Scan for the cell matching the given text and deliver its (X, Y) coordinate at center. 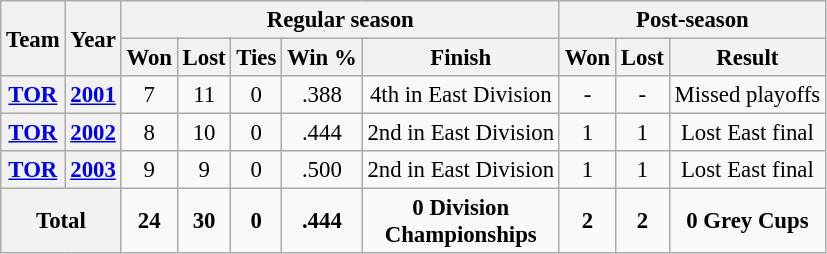
Total (61, 222)
Regular season (340, 20)
0 DivisionChampionships (460, 222)
10 (204, 133)
Year (93, 38)
Result (747, 58)
24 (149, 222)
8 (149, 133)
2002 (93, 133)
.388 (322, 95)
7 (149, 95)
Finish (460, 58)
.500 (322, 170)
Post-season (692, 20)
2001 (93, 95)
11 (204, 95)
Missed playoffs (747, 95)
0 Grey Cups (747, 222)
4th in East Division (460, 95)
Win % (322, 58)
Team (33, 38)
Ties (256, 58)
2003 (93, 170)
30 (204, 222)
